Search for the cell housing the specified text and yield its (X, Y) center coordinate. 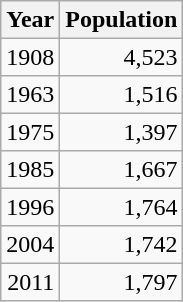
1,516 (122, 94)
1996 (30, 206)
4,523 (122, 56)
1963 (30, 94)
Year (30, 20)
1985 (30, 170)
1,742 (122, 244)
1,764 (122, 206)
1975 (30, 132)
1,797 (122, 282)
Population (122, 20)
2004 (30, 244)
1,397 (122, 132)
1,667 (122, 170)
1908 (30, 56)
2011 (30, 282)
